Determine the (x, y) coordinate at the center of the cell enclosing the given text.  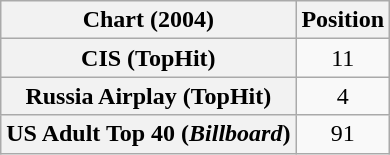
4 (343, 96)
Position (343, 20)
CIS (TopHit) (148, 58)
11 (343, 58)
Chart (2004) (148, 20)
Russia Airplay (TopHit) (148, 96)
US Adult Top 40 (Billboard) (148, 134)
91 (343, 134)
